Return (X, Y) of the center of cell containing provided text 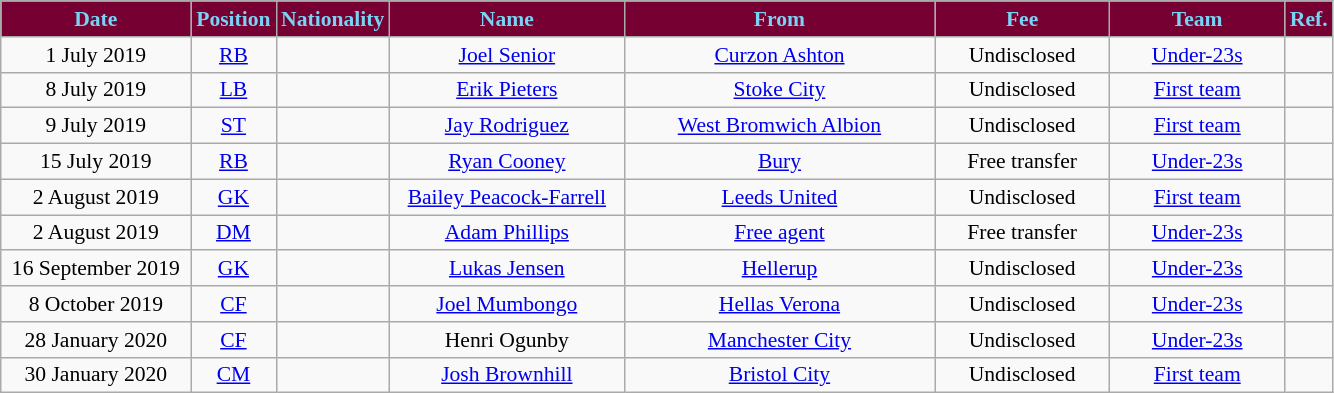
8 October 2019 (96, 304)
Team (1198, 19)
Stoke City (779, 90)
LB (234, 90)
Bury (779, 162)
Position (234, 19)
Nationality (332, 19)
ST (234, 126)
Leeds United (779, 197)
Erik Pieters (506, 90)
Ref. (1309, 19)
Josh Brownhill (506, 375)
West Bromwich Albion (779, 126)
Free agent (779, 233)
From (779, 19)
8 July 2019 (96, 90)
30 January 2020 (96, 375)
9 July 2019 (96, 126)
Fee (1022, 19)
Joel Mumbongo (506, 304)
Date (96, 19)
Bailey Peacock-Farrell (506, 197)
Manchester City (779, 340)
Joel Senior (506, 55)
CM (234, 375)
Adam Phillips (506, 233)
28 January 2020 (96, 340)
DM (234, 233)
16 September 2019 (96, 269)
15 July 2019 (96, 162)
Curzon Ashton (779, 55)
Ryan Cooney (506, 162)
Hellerup (779, 269)
Bristol City (779, 375)
1 July 2019 (96, 55)
Lukas Jensen (506, 269)
Jay Rodriguez (506, 126)
Hellas Verona (779, 304)
Henri Ogunby (506, 340)
Name (506, 19)
